Provide the (X, Y) coordinate of the cell's center where the given text is located.  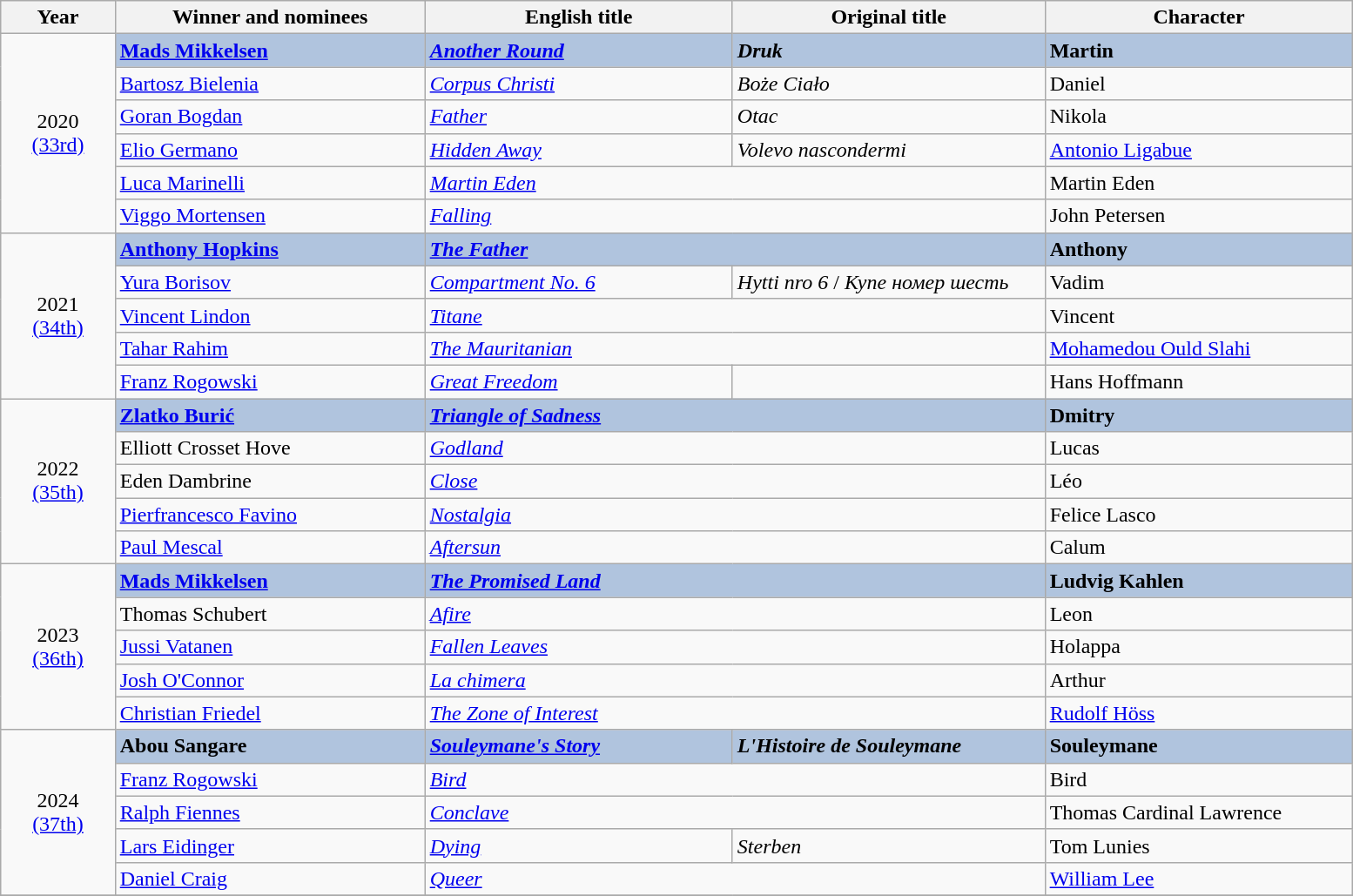
Afire (735, 614)
Felice Lasco (1199, 515)
Jussi Vatanen (270, 647)
Druk (888, 51)
Vincent Lindon (270, 315)
Bartosz Bielenia (270, 84)
Léo (1199, 482)
Martin (1199, 51)
Vadim (1199, 282)
Viggo Mortensen (270, 216)
2020(33rd) (57, 133)
Anthony Hopkins (270, 249)
Hytti nro 6 / Купе номер шесть (888, 282)
Eden Dambrine (270, 482)
Souleymane's Story (578, 746)
Conclave (735, 812)
Elliott Crosset Hove (270, 448)
Anthony (1199, 249)
Lucas (1199, 448)
Goran Bogdan (270, 117)
La chimera (735, 680)
Sterben (888, 845)
Daniel (1199, 84)
The Mauritanian (735, 348)
2024(37th) (57, 812)
Thomas Cardinal Lawrence (1199, 812)
Fallen Leaves (735, 647)
Pierfrancesco Favino (270, 515)
Hans Hoffmann (1199, 381)
Falling (735, 216)
Hidden Away (578, 150)
Daniel Craig (270, 879)
Nikola (1199, 117)
Queer (735, 879)
2021(34th) (57, 315)
Tom Lunies (1199, 845)
Leon (1199, 614)
Dmitry (1199, 415)
Godland (735, 448)
Dying (578, 845)
Elio Germano (270, 150)
Paul Mescal (270, 548)
Year (57, 17)
Josh O'Connor (270, 680)
Arthur (1199, 680)
Father (578, 117)
Original title (888, 17)
Souleymane (1199, 746)
2022(35th) (57, 482)
English title (578, 17)
Christian Friedel (270, 713)
Nostalgia (735, 515)
Mohamedou Ould Slahi (1199, 348)
Corpus Christi (578, 84)
Ludvig Kahlen (1199, 581)
William Lee (1199, 879)
John Petersen (1199, 216)
Ralph Fiennes (270, 812)
Character (1199, 17)
Close (735, 482)
Tahar Rahim (270, 348)
Vincent (1199, 315)
Holappa (1199, 647)
2023(36th) (57, 647)
Otac (888, 117)
Great Freedom (578, 381)
Volevo nascondermi (888, 150)
Luca Marinelli (270, 183)
Another Round (578, 51)
Rudolf Höss (1199, 713)
Triangle of Sadness (735, 415)
Titane (735, 315)
Aftersun (735, 548)
Zlatko Burić (270, 415)
Winner and nominees (270, 17)
Lars Eidinger (270, 845)
Antonio Ligabue (1199, 150)
The Zone of Interest (735, 713)
L'Histoire de Souleymane (888, 746)
Thomas Schubert (270, 614)
Calum (1199, 548)
Abou Sangare (270, 746)
Yura Borisov (270, 282)
Compartment No. 6 (578, 282)
Boże Ciało (888, 84)
The Father (735, 249)
The Promised Land (735, 581)
